From the cell containing the given text, extract its center point as [x, y] coordinate. 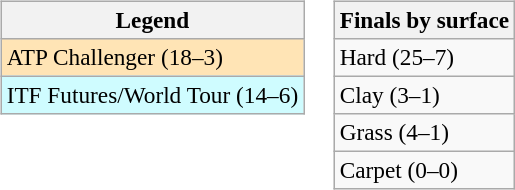
ATP Challenger (18–3) [152, 57]
Carpet (0–0) [424, 171]
Legend [152, 20]
Finals by surface [424, 20]
Grass (4–1) [424, 133]
ITF Futures/World Tour (14–6) [152, 95]
Hard (25–7) [424, 57]
Clay (3–1) [424, 95]
